Search for the cell housing the specified text and yield its (X, Y) center coordinate. 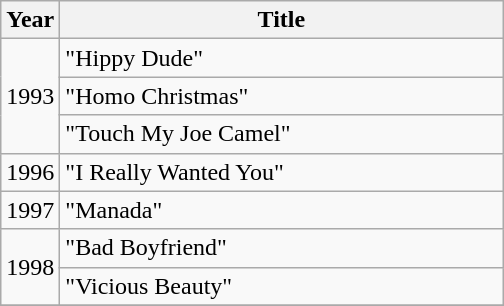
"Touch My Joe Camel" (282, 134)
1993 (30, 96)
"I Really Wanted You" (282, 172)
"Hippy Dude" (282, 58)
1997 (30, 210)
"Manada" (282, 210)
1998 (30, 267)
1996 (30, 172)
"Vicious Beauty" (282, 286)
"Bad Boyfriend" (282, 248)
Year (30, 20)
"Homo Christmas" (282, 96)
Title (282, 20)
